Identify which cell holds the provided text, then report its (X, Y) central coordinate. 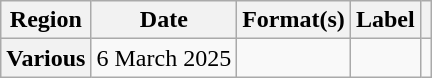
Format(s) (294, 20)
Region (46, 20)
Date (164, 20)
Various (46, 58)
6 March 2025 (164, 58)
Label (385, 20)
